For the text-containing cell, return its midpoint in (X, Y) coordinate format. 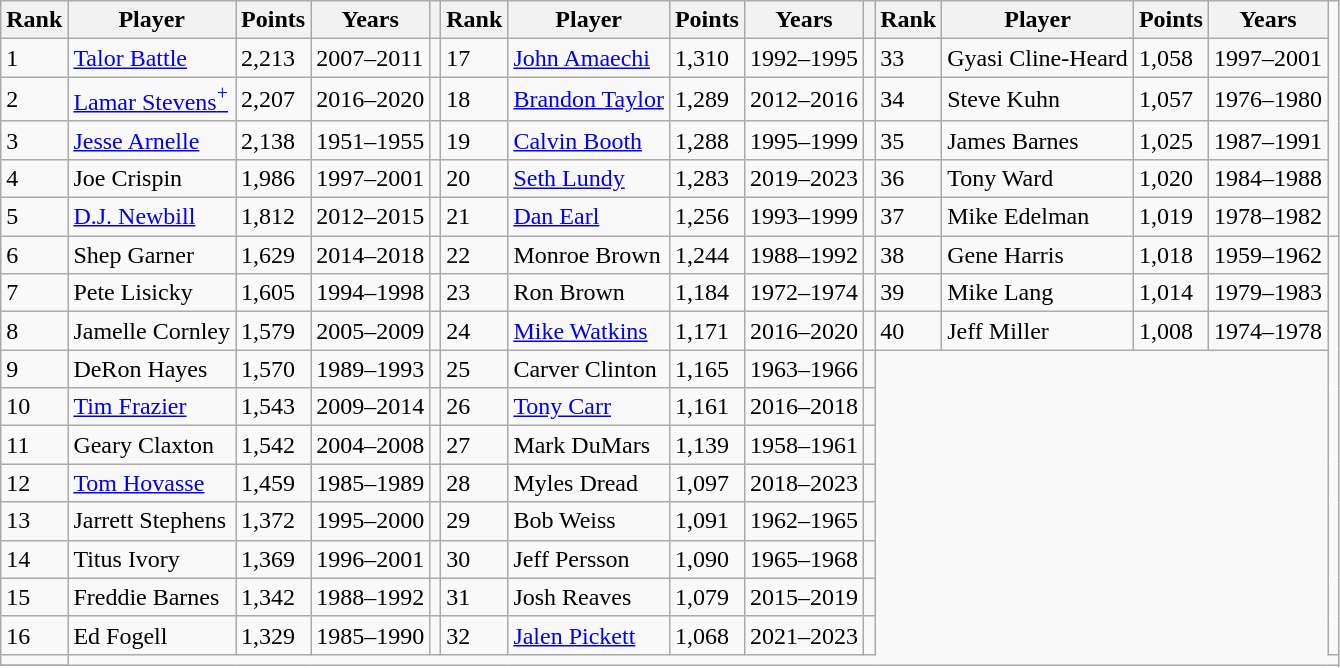
16 (34, 635)
Josh Reaves (589, 597)
1,579 (274, 331)
1,629 (274, 255)
1,020 (1170, 178)
1,058 (1170, 58)
Freddie Barnes (152, 597)
1992–1995 (804, 58)
1,244 (706, 255)
2 (34, 100)
35 (908, 140)
28 (474, 483)
24 (474, 331)
1,079 (706, 597)
1976–1980 (1268, 100)
Ron Brown (589, 293)
2007–2011 (370, 58)
1,090 (706, 559)
27 (474, 445)
1996–2001 (370, 559)
1951–1955 (370, 140)
Talor Battle (152, 58)
1978–1982 (1268, 217)
2,138 (274, 140)
23 (474, 293)
Ed Fogell (152, 635)
1985–1989 (370, 483)
1,288 (706, 140)
32 (474, 635)
2,207 (274, 100)
Seth Lundy (589, 178)
1,171 (706, 331)
1972–1974 (804, 293)
Dan Earl (589, 217)
1,097 (706, 483)
22 (474, 255)
2012–2016 (804, 100)
Mike Edelman (1038, 217)
1,459 (274, 483)
13 (34, 521)
1995–1999 (804, 140)
25 (474, 369)
1,091 (706, 521)
Jeff Persson (589, 559)
1,543 (274, 407)
1989–1993 (370, 369)
Calvin Booth (589, 140)
James Barnes (1038, 140)
34 (908, 100)
Carver Clinton (589, 369)
1,342 (274, 597)
1959–1962 (1268, 255)
Geary Claxton (152, 445)
Jarrett Stephens (152, 521)
21 (474, 217)
1,542 (274, 445)
8 (34, 331)
Gyasi Cline-Heard (1038, 58)
1963–1966 (804, 369)
Bob Weiss (589, 521)
38 (908, 255)
1,986 (274, 178)
2016–2018 (804, 407)
1,165 (706, 369)
1,812 (274, 217)
1995–2000 (370, 521)
1,068 (706, 635)
1,161 (706, 407)
Gene Harris (1038, 255)
Tony Ward (1038, 178)
1,310 (706, 58)
Myles Dread (589, 483)
20 (474, 178)
1984–1988 (1268, 178)
19 (474, 140)
Pete Lisicky (152, 293)
1985–1990 (370, 635)
1,019 (1170, 217)
Lamar Stevens+ (152, 100)
33 (908, 58)
10 (34, 407)
Jamelle Cornley (152, 331)
1,570 (274, 369)
2005–2009 (370, 331)
1,605 (274, 293)
1,369 (274, 559)
Shep Garner (152, 255)
11 (34, 445)
Brandon Taylor (589, 100)
Mark DuMars (589, 445)
2019–2023 (804, 178)
2018–2023 (804, 483)
1,329 (274, 635)
5 (34, 217)
2014–2018 (370, 255)
Mike Lang (1038, 293)
1965–1968 (804, 559)
2,213 (274, 58)
1,057 (1170, 100)
Mike Watkins (589, 331)
12 (34, 483)
John Amaechi (589, 58)
1,018 (1170, 255)
15 (34, 597)
14 (34, 559)
9 (34, 369)
1,289 (706, 100)
1,014 (1170, 293)
1,256 (706, 217)
1,008 (1170, 331)
1,283 (706, 178)
2004–2008 (370, 445)
1974–1978 (1268, 331)
6 (34, 255)
Jalen Pickett (589, 635)
17 (474, 58)
Tom Hovasse (152, 483)
2012–2015 (370, 217)
Jesse Arnelle (152, 140)
1962–1965 (804, 521)
7 (34, 293)
2021–2023 (804, 635)
D.J. Newbill (152, 217)
1993–1999 (804, 217)
40 (908, 331)
1979–1983 (1268, 293)
1 (34, 58)
37 (908, 217)
2015–2019 (804, 597)
39 (908, 293)
1958–1961 (804, 445)
Joe Crispin (152, 178)
26 (474, 407)
1,139 (706, 445)
1,184 (706, 293)
Jeff Miller (1038, 331)
Tim Frazier (152, 407)
Titus Ivory (152, 559)
1994–1998 (370, 293)
DeRon Hayes (152, 369)
Steve Kuhn (1038, 100)
18 (474, 100)
Monroe Brown (589, 255)
Tony Carr (589, 407)
2009–2014 (370, 407)
4 (34, 178)
29 (474, 521)
30 (474, 559)
1987–1991 (1268, 140)
3 (34, 140)
1,025 (1170, 140)
1,372 (274, 521)
31 (474, 597)
36 (908, 178)
